Detect which cell encompasses the target text, then output its (x, y) center coordinate. 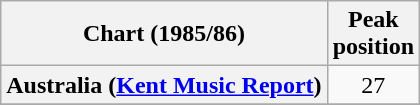
Peakposition (373, 34)
Australia (Kent Music Report) (164, 85)
Chart (1985/86) (164, 34)
27 (373, 85)
